Pinpoint the cell where the given text exists, returning its [X, Y] midpoint coordinate. 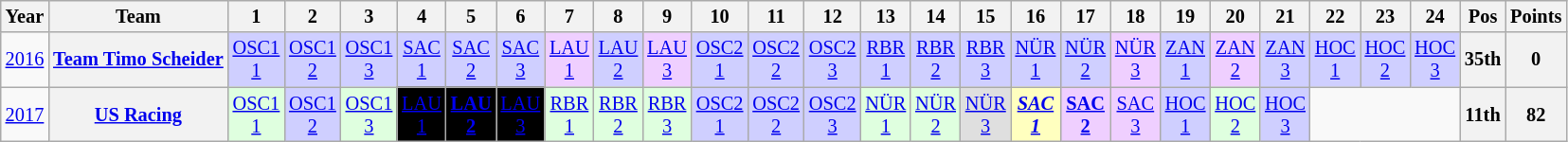
23 [1385, 16]
Pos [1483, 16]
22 [1336, 16]
6 [521, 16]
2 [313, 16]
US Racing [138, 115]
11th [1483, 115]
4 [422, 16]
15 [985, 16]
5 [472, 16]
17 [1086, 16]
20 [1235, 16]
18 [1135, 16]
Year [25, 16]
16 [1036, 16]
0 [1536, 60]
2017 [25, 115]
9 [667, 16]
12 [833, 16]
ZAN3 [1285, 60]
11 [776, 16]
35th [1483, 60]
ZAN1 [1186, 60]
3 [369, 16]
82 [1536, 115]
Points [1536, 16]
1 [257, 16]
13 [885, 16]
19 [1186, 16]
10 [720, 16]
7 [569, 16]
2016 [25, 60]
21 [1285, 16]
24 [1434, 16]
Team [138, 16]
8 [619, 16]
ZAN2 [1235, 60]
14 [936, 16]
Team Timo Scheider [138, 60]
